Determine the [x, y] coordinate at the center of the cell enclosing the given text.  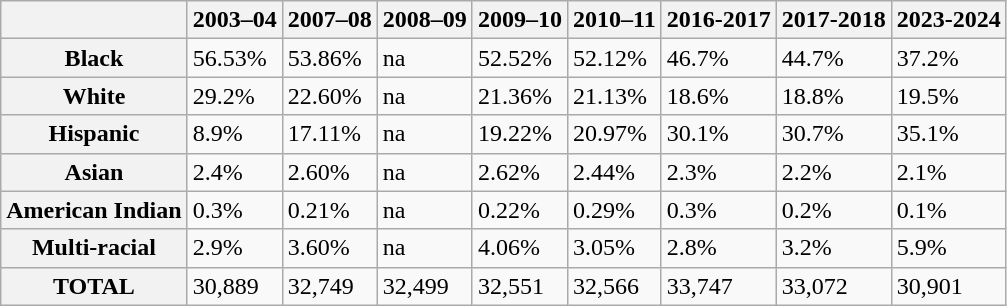
29.2% [234, 96]
30.7% [834, 134]
30.1% [718, 134]
2023-2024 [948, 20]
21.13% [614, 96]
2007–08 [330, 20]
3.60% [330, 248]
17.11% [330, 134]
37.2% [948, 58]
2009–10 [520, 20]
18.6% [718, 96]
3.2% [834, 248]
30,889 [234, 286]
TOTAL [94, 286]
Black [94, 58]
21.36% [520, 96]
32,566 [614, 286]
56.53% [234, 58]
52.52% [520, 58]
18.8% [834, 96]
2010–11 [614, 20]
2.4% [234, 172]
0.1% [948, 210]
0.2% [834, 210]
American Indian [94, 210]
2.2% [834, 172]
32,551 [520, 286]
33,747 [718, 286]
2.1% [948, 172]
19.5% [948, 96]
35.1% [948, 134]
33,072 [834, 286]
19.22% [520, 134]
Asian [94, 172]
White [94, 96]
2.8% [718, 248]
0.22% [520, 210]
0.21% [330, 210]
Hispanic [94, 134]
0.29% [614, 210]
2003–04 [234, 20]
2.3% [718, 172]
8.9% [234, 134]
2017-2018 [834, 20]
46.7% [718, 58]
32,499 [424, 286]
2.44% [614, 172]
44.7% [834, 58]
52.12% [614, 58]
30,901 [948, 286]
2.60% [330, 172]
2016-2017 [718, 20]
2.9% [234, 248]
20.97% [614, 134]
3.05% [614, 248]
2008–09 [424, 20]
2.62% [520, 172]
Multi-racial [94, 248]
4.06% [520, 248]
22.60% [330, 96]
5.9% [948, 248]
53.86% [330, 58]
32,749 [330, 286]
